Locate the cell with the specified text and output its [x, y] center coordinate. 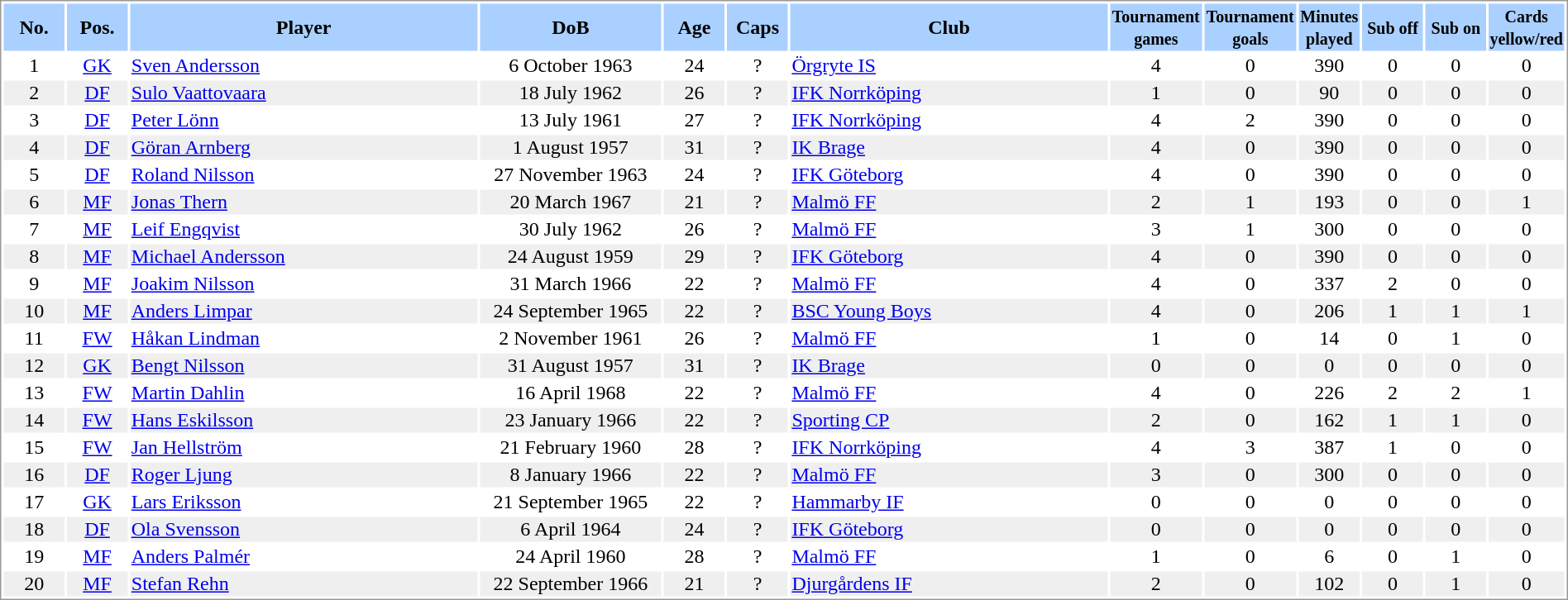
90 [1329, 93]
27 November 1963 [571, 174]
19 [33, 556]
13 July 1961 [571, 120]
102 [1329, 584]
Stefan Rehn [304, 584]
31 August 1957 [571, 366]
Göran Arnberg [304, 148]
Sporting CP [949, 421]
226 [1329, 393]
16 [33, 475]
Roland Nilsson [304, 174]
Örgryte IS [949, 65]
18 July 1962 [571, 93]
Player [304, 26]
23 January 1966 [571, 421]
20 [33, 584]
20 March 1967 [571, 202]
8 [33, 257]
22 September 1966 [571, 584]
DoB [571, 26]
Anders Limpar [304, 312]
Joakim Nilsson [304, 283]
7 [33, 229]
Lars Eriksson [304, 502]
337 [1329, 283]
206 [1329, 312]
8 January 1966 [571, 475]
Peter Lönn [304, 120]
Jan Hellström [304, 447]
9 [33, 283]
Djurgårdens IF [949, 584]
Club [949, 26]
13 [33, 393]
21 February 1960 [571, 447]
1 August 1957 [571, 148]
6 April 1964 [571, 530]
BSC Young Boys [949, 312]
Håkan Lindman [304, 338]
2 November 1961 [571, 338]
Jonas Thern [304, 202]
Age [695, 26]
Minutesplayed [1329, 26]
Tournamentgames [1156, 26]
11 [33, 338]
15 [33, 447]
6 October 1963 [571, 65]
16 April 1968 [571, 393]
24 September 1965 [571, 312]
Hans Eskilsson [304, 421]
18 [33, 530]
10 [33, 312]
Martin Dahlin [304, 393]
Sulo Vaattovaara [304, 93]
162 [1329, 421]
Hammarby IF [949, 502]
27 [695, 120]
Roger Ljung [304, 475]
Sven Andersson [304, 65]
21 September 1965 [571, 502]
Tournamentgoals [1250, 26]
Sub on [1456, 26]
387 [1329, 447]
17 [33, 502]
5 [33, 174]
Sub off [1393, 26]
29 [695, 257]
12 [33, 366]
Bengt Nilsson [304, 366]
24 August 1959 [571, 257]
Caps [758, 26]
30 July 1962 [571, 229]
31 March 1966 [571, 283]
24 April 1960 [571, 556]
Anders Palmér [304, 556]
Pos. [98, 26]
No. [33, 26]
Cardsyellow/red [1527, 26]
Leif Engqvist [304, 229]
Ola Svensson [304, 530]
193 [1329, 202]
Michael Andersson [304, 257]
